Capture the cell that displays the provided text and extract its (X, Y) central coordinate. 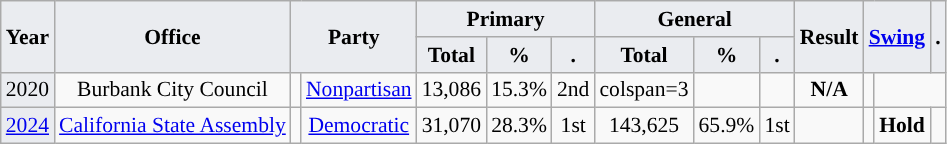
Hold (902, 126)
2024 (28, 126)
Year (28, 36)
California State Assembly (172, 126)
Democratic (359, 126)
colspan=3 (644, 90)
N/A (830, 90)
Swing (898, 36)
Burbank City Council (172, 90)
13,086 (452, 90)
Nonpartisan (359, 90)
143,625 (644, 126)
Primary (506, 19)
General (694, 19)
Party (354, 36)
31,070 (452, 126)
Office (172, 36)
15.3% (519, 90)
28.3% (519, 126)
2020 (28, 90)
2nd (574, 90)
Result (830, 36)
65.9% (727, 126)
